Return the [x, y] coordinate for the center point of the cell that contains the specified text.  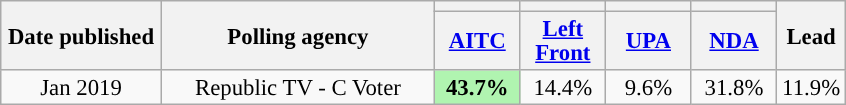
AITC [477, 42]
NDA [734, 42]
31.8% [734, 88]
11.9% [812, 88]
9.6% [649, 88]
Lead [812, 36]
Jan 2019 [82, 88]
14.4% [563, 88]
Date published [82, 36]
Republic TV - C Voter [298, 88]
43.7% [477, 88]
Left Front [563, 42]
Polling agency [298, 36]
UPA [649, 42]
